Provide the [X, Y] coordinate of the cell's center where the given text is located.  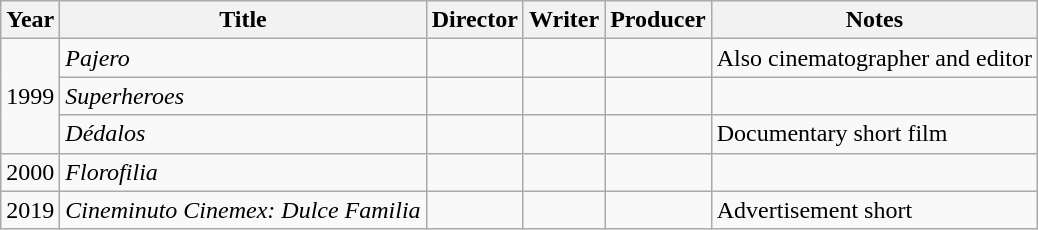
Advertisement short [874, 210]
Writer [564, 20]
Superheroes [243, 96]
Year [30, 20]
Florofilia [243, 172]
Title [243, 20]
Director [474, 20]
Pajero [243, 58]
Notes [874, 20]
Producer [658, 20]
Dédalos [243, 134]
Also cinematographer and editor [874, 58]
2019 [30, 210]
1999 [30, 96]
2000 [30, 172]
Cineminuto Cinemex: Dulce Familia [243, 210]
Documentary short film [874, 134]
